Return [x, y] of the center of cell containing provided text 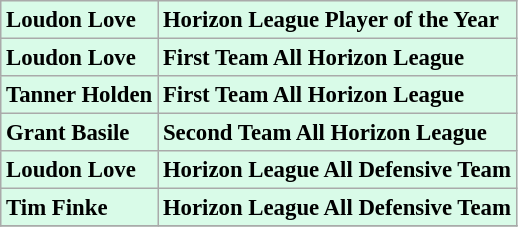
Grant Basile [80, 133]
Tim Finke [80, 208]
Horizon League Player of the Year [338, 20]
Second Team All Horizon League [338, 133]
Tanner Holden [80, 95]
